Determine the (X, Y) coordinate at the center of the cell enclosing the given text.  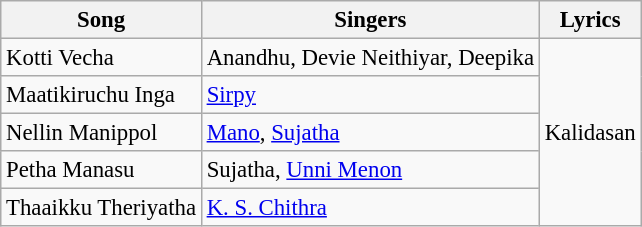
Singers (370, 20)
K. S. Chithra (370, 208)
Kalidasan (590, 133)
Anandhu, Devie Neithiyar, Deepika (370, 58)
Petha Manasu (102, 170)
Maatikiruchu Inga (102, 95)
Song (102, 20)
Thaaikku Theriyatha (102, 208)
Nellin Manippol (102, 133)
Sirpy (370, 95)
Mano, Sujatha (370, 133)
Lyrics (590, 20)
Sujatha, Unni Menon (370, 170)
Kotti Vecha (102, 58)
